Capture the cell that displays the provided text and extract its (x, y) central coordinate. 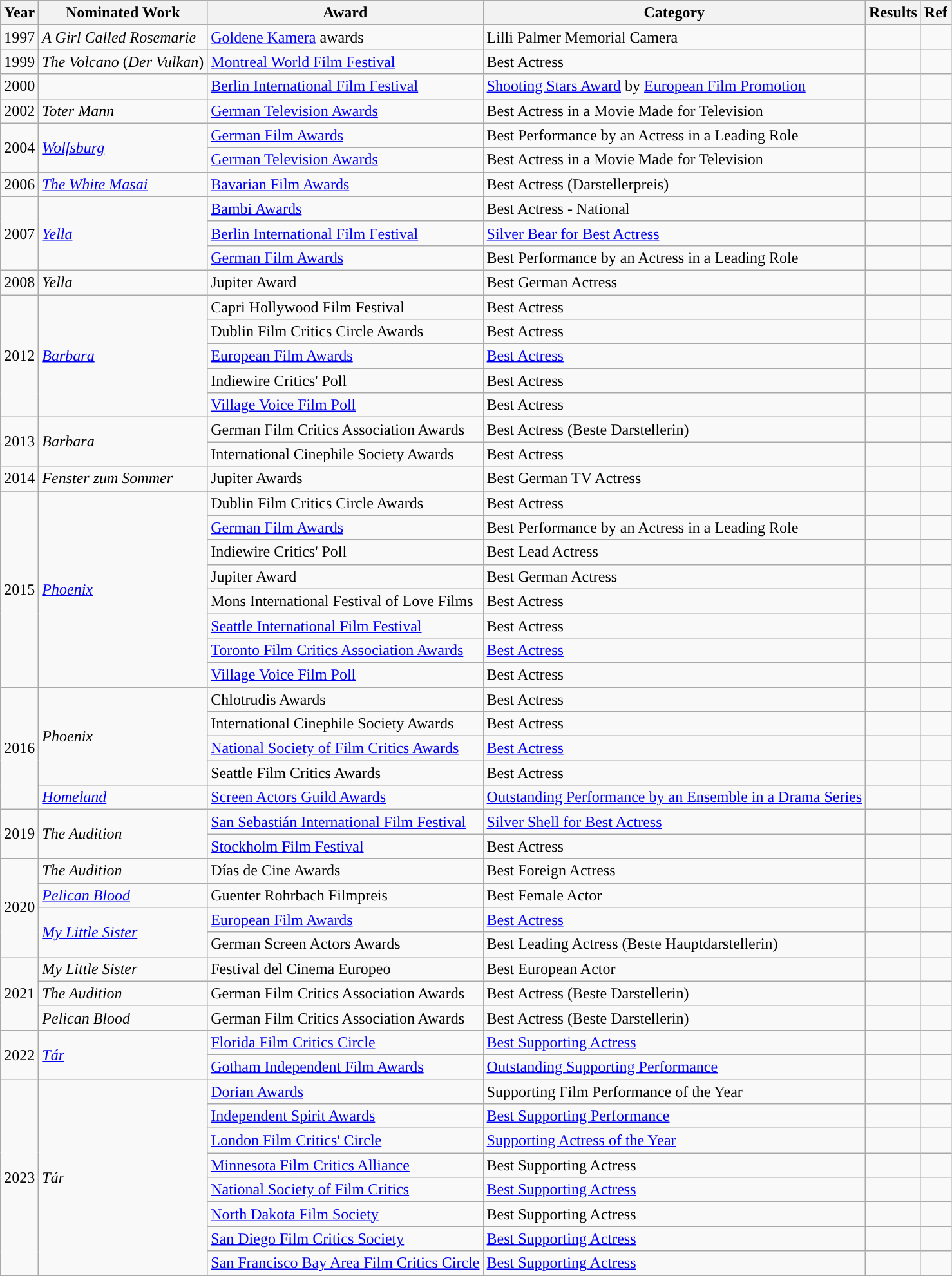
Fenster zum Sommer (123, 479)
Homeland (123, 797)
Silver Bear for Best Actress (674, 233)
Montreal World Film Festival (345, 62)
Goldene Kamera awards (345, 37)
Stockholm Film Festival (345, 846)
Seattle International Film Festival (345, 625)
Award (345, 13)
Supporting Film Performance of the Year (674, 1092)
Lilli Palmer Memorial Camera (674, 37)
2019 (19, 834)
Capri Hollywood Film Festival (345, 307)
2015 (19, 589)
2014 (19, 479)
1997 (19, 37)
Silver Shell for Best Actress (674, 822)
Florida Film Critics Circle (345, 1042)
Best Foreign Actress (674, 871)
Minnesota Film Critics Alliance (345, 1165)
Best Actress - National (674, 209)
Mons International Festival of Love Films (345, 601)
Year (19, 13)
San Francisco Bay Area Film Critics Circle (345, 1263)
2020 (19, 908)
Wolfsburg (123, 148)
Results (893, 13)
Seattle Film Critics Awards (345, 773)
2023 (19, 1177)
Best Leading Actress (Beste Hauptdarstellerin) (674, 944)
1999 (19, 62)
2007 (19, 233)
North Dakota Film Society (345, 1214)
Best Actress (Darstellerpreis) (674, 184)
2004 (19, 148)
Outstanding Performance by an Ensemble in a Drama Series (674, 797)
Best Lead Actress (674, 552)
Jupiter Awards (345, 479)
2006 (19, 184)
National Society of Film Critics (345, 1190)
2016 (19, 748)
Días de Cine Awards (345, 871)
2021 (19, 993)
Independent Spirit Awards (345, 1116)
2022 (19, 1054)
San Diego Film Critics Society (345, 1239)
Category (674, 13)
The White Masai (123, 184)
Chlotrudis Awards (345, 699)
Outstanding Supporting Performance (674, 1067)
Toter Mann (123, 111)
Best Female Actor (674, 895)
Best European Actor (674, 969)
Guenter Rohrbach Filmpreis (345, 895)
Toronto Film Critics Association Awards (345, 650)
2000 (19, 86)
2013 (19, 442)
The Volcano (Der Vulkan) (123, 62)
Nominated Work (123, 13)
2008 (19, 282)
London Film Critics' Circle (345, 1141)
Bambi Awards (345, 209)
A Girl Called Rosemarie (123, 37)
Best German TV Actress (674, 479)
Shooting Stars Award by European Film Promotion (674, 86)
Gotham Independent Film Awards (345, 1067)
San Sebastián International Film Festival (345, 822)
National Society of Film Critics Awards (345, 748)
Ref (935, 13)
2012 (19, 356)
Festival del Cinema Europeo (345, 969)
Best Supporting Performance (674, 1116)
Bavarian Film Awards (345, 184)
Supporting Actress of the Year (674, 1141)
German Screen Actors Awards (345, 944)
Dorian Awards (345, 1092)
Screen Actors Guild Awards (345, 797)
2002 (19, 111)
